Identify which cell holds the provided text, then report its [X, Y] central coordinate. 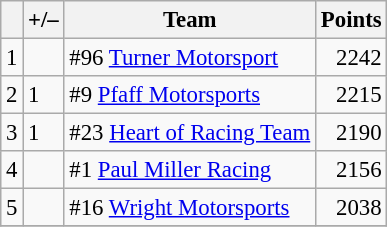
#23 Heart of Racing Team [190, 133]
5 [12, 208]
3 [12, 133]
+/– [44, 20]
Points [352, 20]
Team [190, 20]
2156 [352, 170]
#1 Paul Miller Racing [190, 170]
#96 Turner Motorsport [190, 58]
#9 Pfaff Motorsports [190, 95]
2190 [352, 133]
2038 [352, 208]
2215 [352, 95]
#16 Wright Motorsports [190, 208]
2 [12, 95]
4 [12, 170]
2242 [352, 58]
